Identify which cell holds the provided text, then report its [x, y] central coordinate. 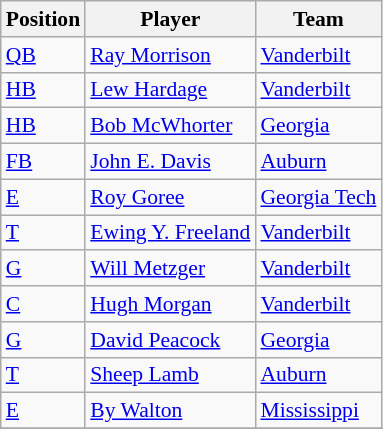
Mississippi [318, 411]
David Peacock [170, 340]
QB [43, 55]
Lew Hardage [170, 90]
Position [43, 19]
Bob McWhorter [170, 126]
Ray Morrison [170, 55]
Ewing Y. Freeland [170, 233]
Georgia Tech [318, 197]
Team [318, 19]
FB [43, 162]
Will Metzger [170, 269]
Player [170, 19]
John E. Davis [170, 162]
By Walton [170, 411]
Hugh Morgan [170, 304]
Sheep Lamb [170, 375]
C [43, 304]
Roy Goree [170, 197]
